Provide the (X, Y) coordinate of the cell's center where the given text is located.  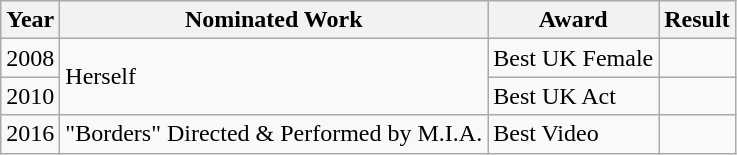
Nominated Work (274, 20)
Best UK Act (574, 96)
Year (30, 20)
2010 (30, 96)
2008 (30, 58)
Herself (274, 77)
2016 (30, 134)
Result (697, 20)
Award (574, 20)
"Borders" Directed & Performed by M.I.A. (274, 134)
Best UK Female (574, 58)
Best Video (574, 134)
